Identify which cell holds the provided text, then report its (x, y) central coordinate. 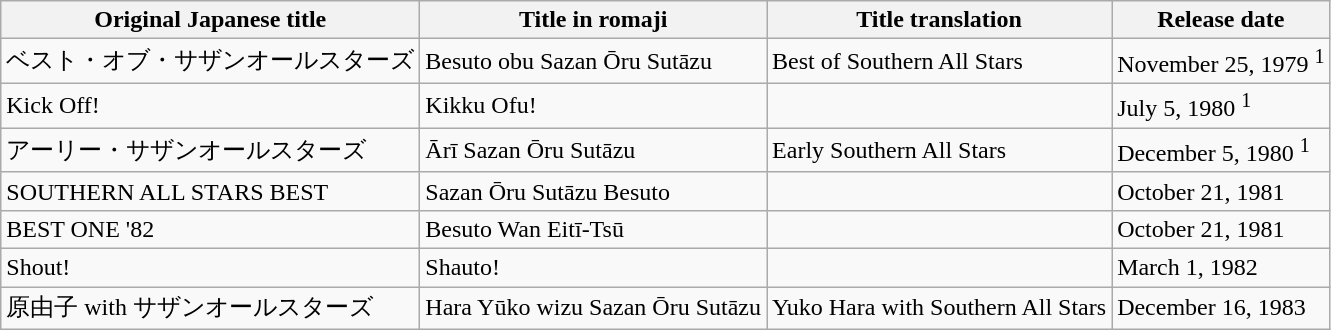
Title in romaji (594, 20)
Kikku Ofu! (594, 106)
December 16, 1983 (1221, 308)
Besuto Wan Eitī-Tsū (594, 230)
BEST ONE '82 (210, 230)
Original Japanese title (210, 20)
November 25, 1979 1 (1221, 62)
SOUTHERN ALL STARS BEST (210, 191)
Release date (1221, 20)
Ārī Sazan Ōru Sutāzu (594, 150)
アーリー・サザンオールスターズ (210, 150)
Yuko Hara with Southern All Stars (940, 308)
December 5, 1980 1 (1221, 150)
July 5, 1980 1 (1221, 106)
Besuto obu Sazan Ōru Sutāzu (594, 62)
March 1, 1982 (1221, 268)
Sazan Ōru Sutāzu Besuto (594, 191)
Hara Yūko wizu Sazan Ōru Sutāzu (594, 308)
Shauto! (594, 268)
Title translation (940, 20)
Early Southern All Stars (940, 150)
原由子 with サザンオールスターズ (210, 308)
Best of Southern All Stars (940, 62)
ベスト・オブ・サザンオールスターズ (210, 62)
Kick Off! (210, 106)
Shout! (210, 268)
